Extract the (X, Y) coordinate from the center of the cell holding the provided text.  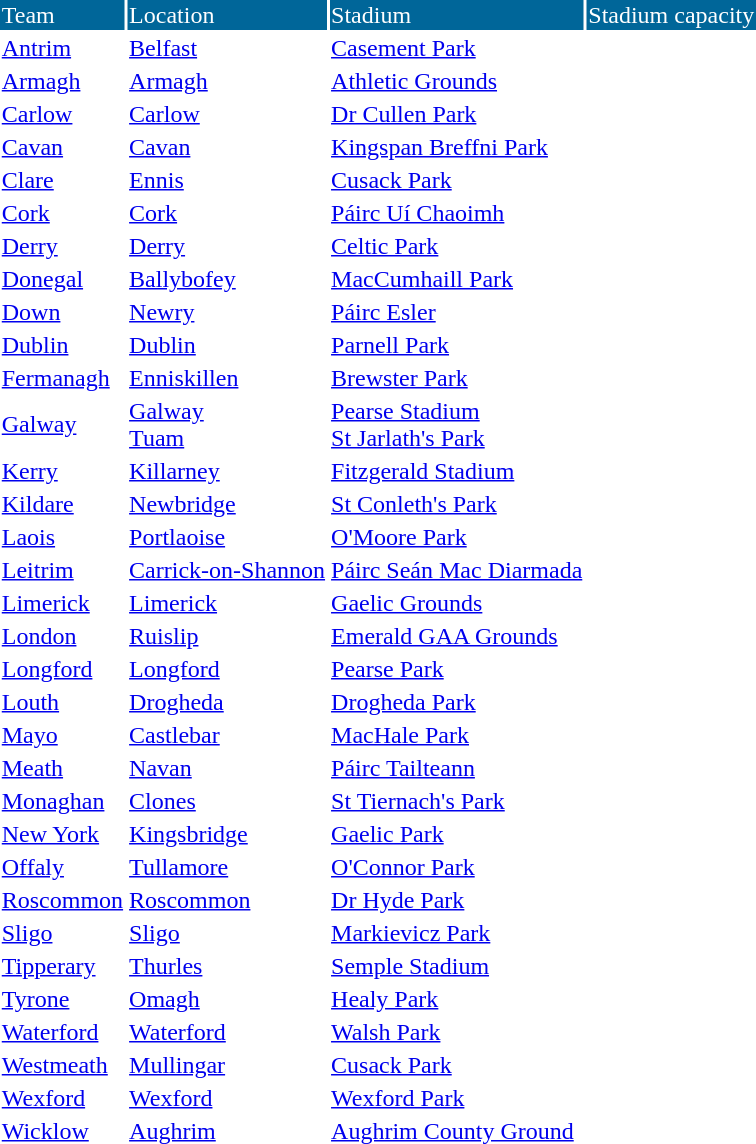
St Conleth's Park (457, 504)
Westmeath (62, 1065)
Location (228, 15)
Athletic Grounds (457, 81)
Leitrim (62, 570)
O'Connor Park (457, 867)
Laois (62, 537)
Semple Stadium (457, 966)
Enniskillen (228, 378)
Markievicz Park (457, 933)
Stadium (457, 15)
Killarney (228, 471)
Casement Park (457, 48)
New York (62, 834)
Brewster Park (457, 378)
MacHale Park (457, 735)
Kingsbridge (228, 834)
Kerry (62, 471)
Donegal (62, 279)
Stadium capacity (672, 15)
Páirc Tailteann (457, 768)
Meath (62, 768)
Tipperary (62, 966)
Tullamore (228, 867)
Antrim (62, 48)
Newbridge (228, 504)
Tyrone (62, 999)
Celtic Park (457, 246)
Fitzgerald Stadium (457, 471)
Kingspan Breffni Park (457, 147)
Monaghan (62, 801)
Parnell Park (457, 345)
Gaelic Park (457, 834)
Healy Park (457, 999)
O'Moore Park (457, 537)
Castlebar (228, 735)
Dr Cullen Park (457, 114)
London (62, 636)
Gaelic Grounds (457, 603)
Wexford Park (457, 1098)
Ballybofey (228, 279)
GalwayTuam (228, 424)
Thurles (228, 966)
Clones (228, 801)
Omagh (228, 999)
Newry (228, 312)
Mullingar (228, 1065)
Louth (62, 702)
Team (62, 15)
Ennis (228, 180)
Navan (228, 768)
Dr Hyde Park (457, 900)
Down (62, 312)
Páirc Uí Chaoimh (457, 213)
Kildare (62, 504)
Fermanagh (62, 378)
St Tiernach's Park (457, 801)
Drogheda Park (457, 702)
Carrick-on-Shannon (228, 570)
Mayo (62, 735)
Galway (62, 424)
Ruislip (228, 636)
Páirc Esler (457, 312)
Belfast (228, 48)
Pearse StadiumSt Jarlath's Park (457, 424)
Portlaoise (228, 537)
Emerald GAA Grounds (457, 636)
Offaly (62, 867)
Drogheda (228, 702)
Clare (62, 180)
MacCumhaill Park (457, 279)
Pearse Park (457, 669)
Walsh Park (457, 1032)
Páirc Seán Mac Diarmada (457, 570)
